Return the (X, Y) coordinate for the center point of the cell that contains the specified text.  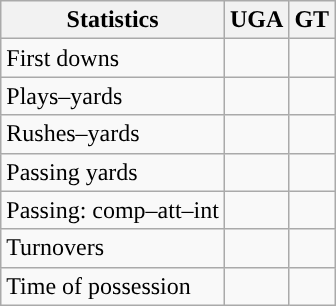
Turnovers (113, 248)
UGA (256, 20)
First downs (113, 58)
GT (312, 20)
Passing: comp–att–int (113, 210)
Passing yards (113, 172)
Time of possession (113, 286)
Plays–yards (113, 96)
Rushes–yards (113, 134)
Statistics (113, 20)
